Capture the cell that displays the provided text and extract its (X, Y) central coordinate. 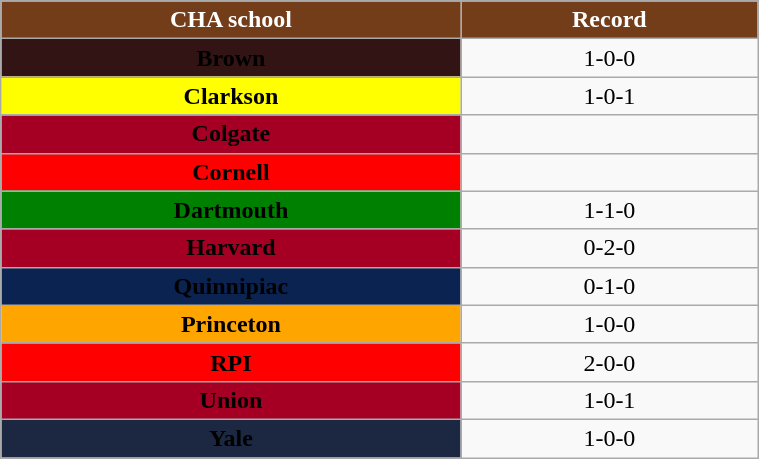
Harvard (231, 248)
Record (610, 20)
0-1-0 (610, 286)
Colgate (231, 134)
Dartmouth (231, 210)
1-1-0 (610, 210)
Princeton (231, 324)
Quinnipiac (231, 286)
0-2-0 (610, 248)
CHA school (231, 20)
Cornell (231, 172)
2-0-0 (610, 362)
Yale (231, 438)
Clarkson (231, 96)
RPI (231, 362)
Brown (231, 58)
Union (231, 400)
